Return (x, y) of the center of cell containing provided text 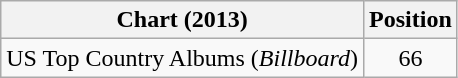
US Top Country Albums (Billboard) (182, 58)
Chart (2013) (182, 20)
Position (411, 20)
66 (411, 58)
